Return the [X, Y] coordinate for the center point of the cell that contains the specified text.  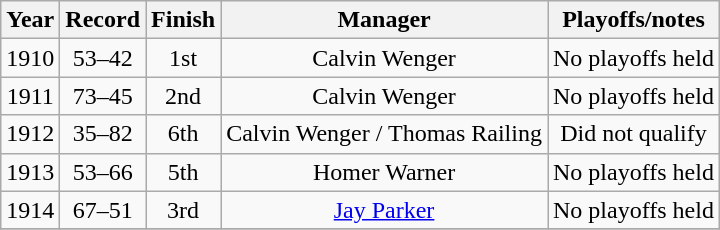
3rd [184, 210]
53–66 [103, 172]
Did not qualify [634, 134]
1910 [30, 58]
Jay Parker [384, 210]
Record [103, 20]
6th [184, 134]
5th [184, 172]
Playoffs/notes [634, 20]
53–42 [103, 58]
1st [184, 58]
73–45 [103, 96]
Manager [384, 20]
1911 [30, 96]
35–82 [103, 134]
67–51 [103, 210]
Finish [184, 20]
1914 [30, 210]
1913 [30, 172]
2nd [184, 96]
1912 [30, 134]
Year [30, 20]
Calvin Wenger / Thomas Railing [384, 134]
Homer Warner [384, 172]
